Provide the (X, Y) coordinate of the cell's center where the given text is located.  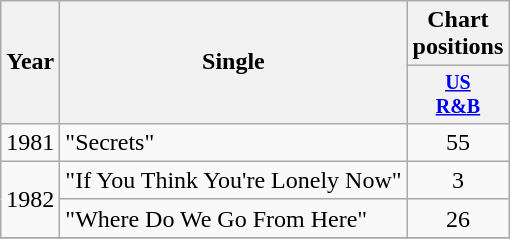
55 (458, 142)
"If You Think You're Lonely Now" (234, 180)
1981 (30, 142)
USR&B (458, 94)
Year (30, 62)
"Where Do We Go From Here" (234, 218)
1982 (30, 199)
Single (234, 62)
3 (458, 180)
Chart positions (458, 34)
26 (458, 218)
"Secrets" (234, 142)
